Extract the (x, y) coordinate from the center of the cell holding the provided text.  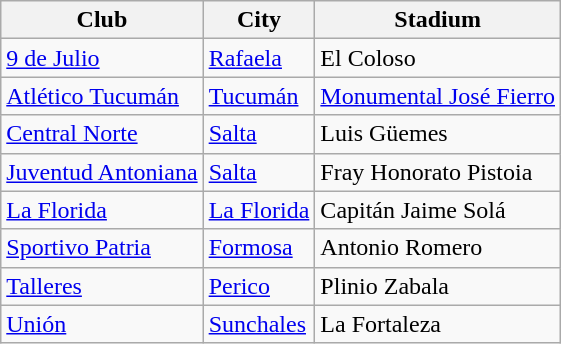
Juventud Antoniana (102, 172)
Atlético Tucumán (102, 96)
Fray Honorato Pistoia (438, 172)
Sunchales (259, 324)
Formosa (259, 248)
Sportivo Patria (102, 248)
Luis Güemes (438, 134)
La Fortaleza (438, 324)
Capitán Jaime Solá (438, 210)
Antonio Romero (438, 248)
Plinio Zabala (438, 286)
9 de Julio (102, 58)
Stadium (438, 20)
El Coloso (438, 58)
Club (102, 20)
Talleres (102, 286)
Monumental José Fierro (438, 96)
Unión (102, 324)
Rafaela (259, 58)
City (259, 20)
Central Norte (102, 134)
Perico (259, 286)
Tucumán (259, 96)
